Scan for the cell matching the given text and deliver its (X, Y) coordinate at center. 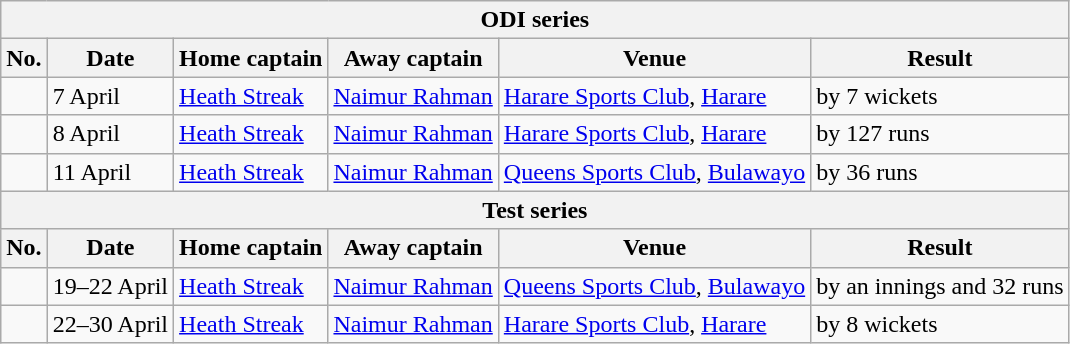
by 36 runs (940, 172)
ODI series (535, 20)
by 7 wickets (940, 96)
by an innings and 32 runs (940, 286)
22–30 April (110, 324)
8 April (110, 134)
by 127 runs (940, 134)
by 8 wickets (940, 324)
11 April (110, 172)
7 April (110, 96)
Test series (535, 210)
19–22 April (110, 286)
